For the text-containing cell, return its midpoint in [x, y] coordinate format. 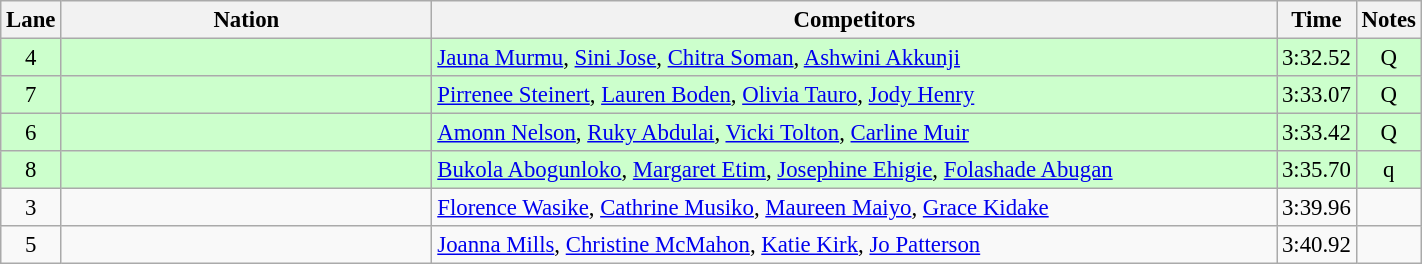
3:33.42 [1317, 133]
Time [1317, 20]
q [1388, 170]
Notes [1388, 20]
Amonn Nelson, Ruky Abdulai, Vicki Tolton, Carline Muir [854, 133]
Bukola Abogunloko, Margaret Etim, Josephine Ehigie, Folashade Abugan [854, 170]
Nation [246, 20]
7 [31, 95]
Jauna Murmu, Sini Jose, Chitra Soman, Ashwini Akkunji [854, 58]
3:35.70 [1317, 170]
3:39.96 [1317, 208]
3:33.07 [1317, 95]
5 [31, 245]
Lane [31, 20]
3:40.92 [1317, 245]
Competitors [854, 20]
3:32.52 [1317, 58]
6 [31, 133]
Pirrenee Steinert, Lauren Boden, Olivia Tauro, Jody Henry [854, 95]
Joanna Mills, Christine McMahon, Katie Kirk, Jo Patterson [854, 245]
3 [31, 208]
4 [31, 58]
Florence Wasike, Cathrine Musiko, Maureen Maiyo, Grace Kidake [854, 208]
8 [31, 170]
